From the cell containing the given text, extract its center point as (X, Y) coordinate. 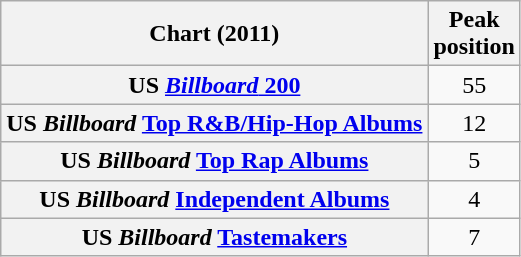
55 (474, 85)
US Billboard Top R&B/Hip-Hop Albums (214, 123)
Chart (2011) (214, 34)
Peakposition (474, 34)
5 (474, 161)
4 (474, 199)
US Billboard 200 (214, 85)
US Billboard Independent Albums (214, 199)
US Billboard Tastemakers (214, 237)
US Billboard Top Rap Albums (214, 161)
7 (474, 237)
12 (474, 123)
